Find where the given text appears and provide that cell's center as [x, y] coordinate. 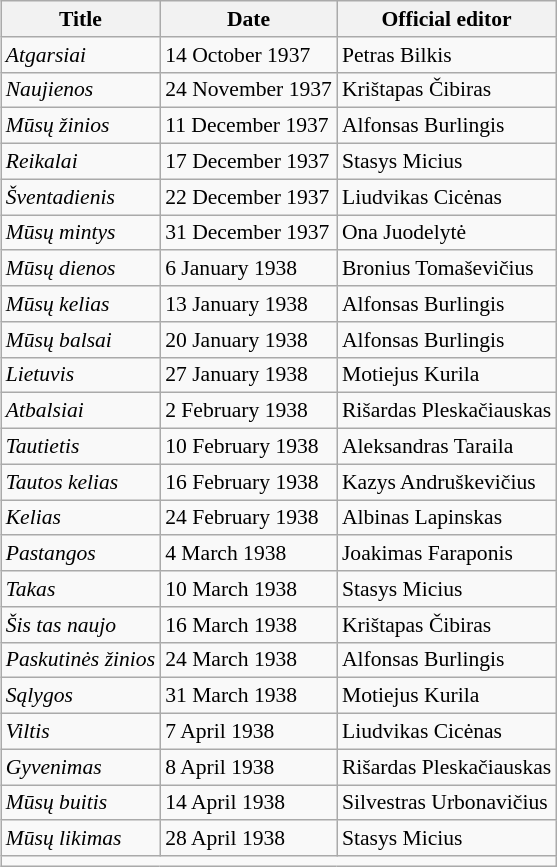
Mūsų mintys [80, 232]
Aleksandras Taraila [446, 446]
Bronius Tomaševičius [446, 268]
Mūsų dienos [80, 268]
2 February 1938 [248, 411]
14 April 1938 [248, 802]
Title [80, 19]
31 December 1937 [248, 232]
Joakimas Faraponis [446, 553]
Gyvenimas [80, 767]
20 January 1938 [248, 339]
17 December 1937 [248, 161]
Lietuvis [80, 375]
31 March 1938 [248, 696]
Mūsų kelias [80, 304]
Kelias [80, 518]
Mūsų žinios [80, 126]
28 April 1938 [248, 838]
16 March 1938 [248, 624]
16 February 1938 [248, 482]
24 March 1938 [248, 660]
10 March 1938 [248, 589]
Date [248, 19]
13 January 1938 [248, 304]
Albinas Lapinskas [446, 518]
Paskutinės žinios [80, 660]
Naujienos [80, 90]
24 February 1938 [248, 518]
Atbalsiai [80, 411]
22 December 1937 [248, 197]
4 March 1938 [248, 553]
Tautos kelias [80, 482]
Silvestras Urbonavičius [446, 802]
27 January 1938 [248, 375]
Šventadienis [80, 197]
14 October 1937 [248, 54]
24 November 1937 [248, 90]
10 February 1938 [248, 446]
Reikalai [80, 161]
Viltis [80, 731]
Sąlygos [80, 696]
Tautietis [80, 446]
Kazys Andruškevičius [446, 482]
Atgarsiai [80, 54]
Petras Bilkis [446, 54]
8 April 1938 [248, 767]
Mūsų buitis [80, 802]
11 December 1937 [248, 126]
Mūsų likimas [80, 838]
Šis tas naujo [80, 624]
Mūsų balsai [80, 339]
Ona Juodelytė [446, 232]
6 January 1938 [248, 268]
Takas [80, 589]
7 April 1938 [248, 731]
Official editor [446, 19]
Pastangos [80, 553]
